Search for the cell housing the specified text and yield its [X, Y] center coordinate. 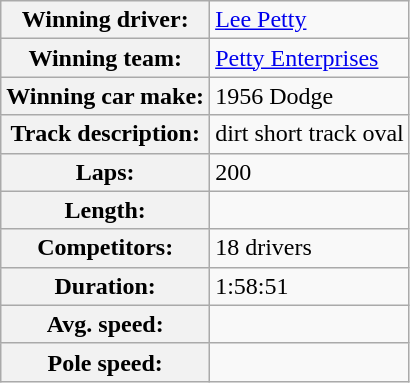
Pole speed: [106, 362]
Track description: [106, 134]
Duration: [106, 286]
Winning team: [106, 58]
Length: [106, 210]
Lee Petty [310, 20]
18 drivers [310, 248]
200 [310, 172]
Laps: [106, 172]
1:58:51 [310, 286]
1956 Dodge [310, 96]
Winning car make: [106, 96]
Avg. speed: [106, 324]
Petty Enterprises [310, 58]
dirt short track oval [310, 134]
Competitors: [106, 248]
Winning driver: [106, 20]
